Capture the cell that displays the provided text and extract its (X, Y) central coordinate. 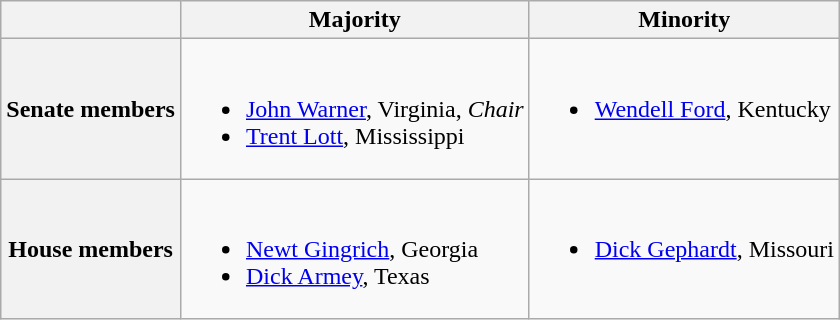
Wendell Ford, Kentucky (684, 109)
House members (91, 249)
John Warner, Virginia, ChairTrent Lott, Mississippi (354, 109)
Senate members (91, 109)
Dick Gephardt, Missouri (684, 249)
Majority (354, 20)
Minority (684, 20)
Newt Gingrich, GeorgiaDick Armey, Texas (354, 249)
